Determine the [X, Y] coordinate at the center of the cell enclosing the given text.  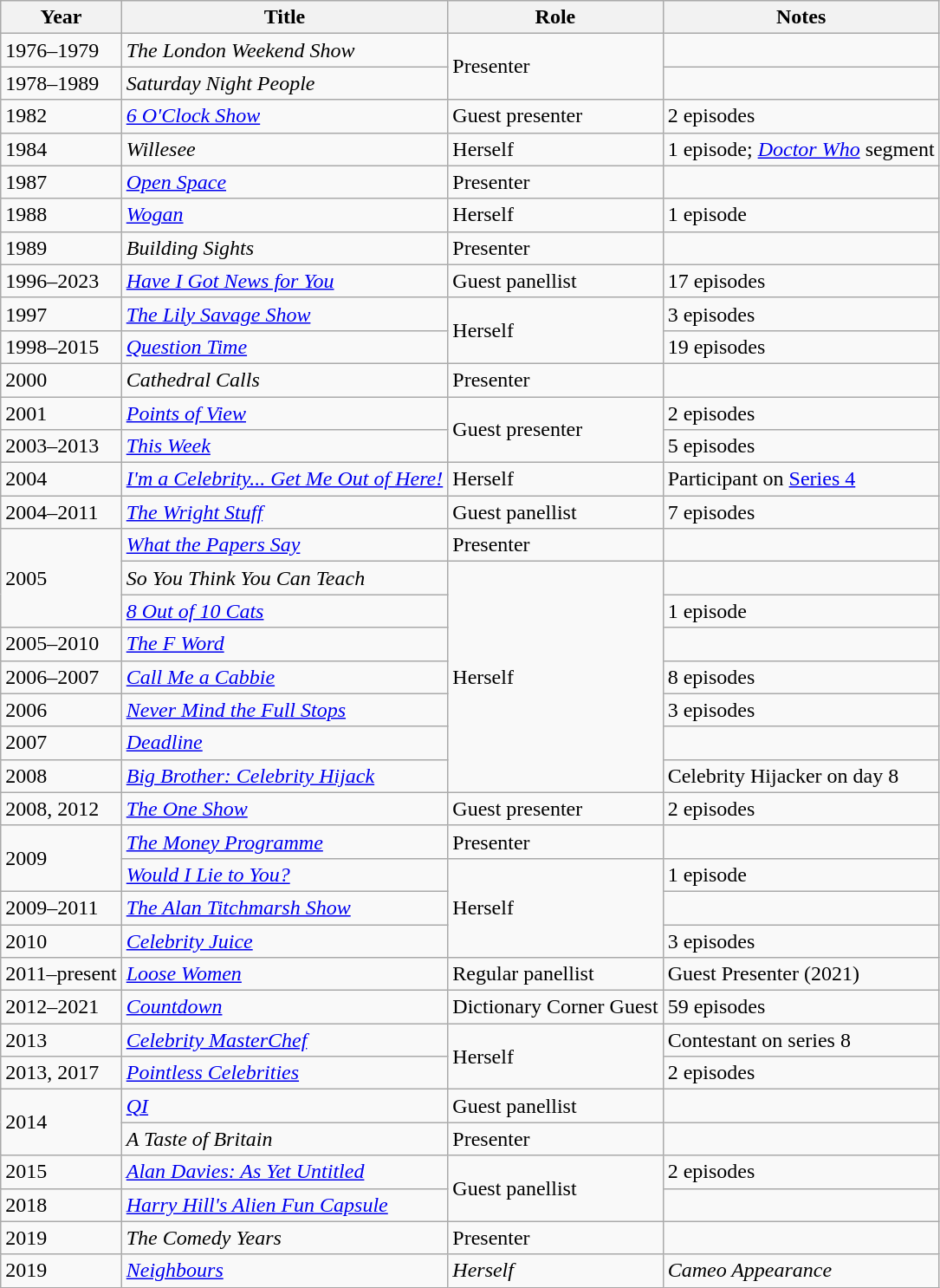
Regular panellist [555, 974]
Building Sights [284, 248]
Celebrity Juice [284, 940]
1976–1979 [61, 50]
1 episode; Doctor Who segment [801, 149]
QI [284, 1106]
2008 [61, 776]
5 episodes [801, 446]
Notes [801, 17]
2001 [61, 413]
I'm a Celebrity... Get Me Out of Here! [284, 479]
The London Weekend Show [284, 50]
Cameo Appearance [801, 1271]
Open Space [284, 182]
2010 [61, 940]
Guest Presenter (2021) [801, 974]
1997 [61, 314]
The One Show [284, 809]
The Wright Stuff [284, 512]
2012–2021 [61, 1007]
2013 [61, 1040]
17 episodes [801, 281]
2007 [61, 743]
2014 [61, 1122]
The Lily Savage Show [284, 314]
The Alan Titchmarsh Show [284, 907]
2004–2011 [61, 512]
2009–2011 [61, 907]
2004 [61, 479]
The Money Programme [284, 842]
What the Papers Say [284, 545]
2005–2010 [61, 644]
2013, 2017 [61, 1073]
2009 [61, 858]
1978–1989 [61, 83]
Willesee [284, 149]
Neighbours [284, 1271]
Year [61, 17]
Never Mind the Full Stops [284, 710]
7 episodes [801, 512]
1988 [61, 215]
Wogan [284, 215]
1998–2015 [61, 347]
1996–2023 [61, 281]
Alan Davies: As Yet Untitled [284, 1172]
Loose Women [284, 974]
2005 [61, 578]
1989 [61, 248]
1987 [61, 182]
Would I Lie to You? [284, 875]
2011–present [61, 974]
8 episodes [801, 677]
The F Word [284, 644]
Points of View [284, 413]
Question Time [284, 347]
19 episodes [801, 347]
Saturday Night People [284, 83]
Pointless Celebrities [284, 1073]
So You Think You Can Teach [284, 578]
Celebrity Hijacker on day 8 [801, 776]
2006 [61, 710]
1982 [61, 116]
Celebrity MasterChef [284, 1040]
The Comedy Years [284, 1238]
Big Brother: Celebrity Hijack [284, 776]
59 episodes [801, 1007]
Harry Hill's Alien Fun Capsule [284, 1205]
Cathedral Calls [284, 380]
2018 [61, 1205]
6 O'Clock Show [284, 116]
Dictionary Corner Guest [555, 1007]
A Taste of Britain [284, 1139]
Title [284, 17]
Have I Got News for You [284, 281]
Deadline [284, 743]
Participant on Series 4 [801, 479]
8 Out of 10 Cats [284, 611]
2000 [61, 380]
2015 [61, 1172]
Countdown [284, 1007]
Contestant on series 8 [801, 1040]
2006–2007 [61, 677]
2008, 2012 [61, 809]
1984 [61, 149]
Role [555, 17]
This Week [284, 446]
Call Me a Cabbie [284, 677]
2003–2013 [61, 446]
